Provide the [x, y] coordinate of the cell's center where the given text is located.  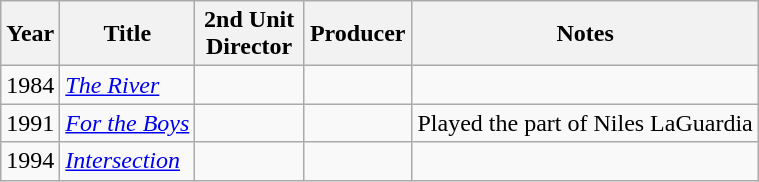
For the Boys [128, 123]
1991 [30, 123]
Notes [585, 34]
1984 [30, 85]
The River [128, 85]
Title [128, 34]
1994 [30, 161]
Year [30, 34]
Producer [358, 34]
2nd UnitDirector [250, 34]
Intersection [128, 161]
Played the part of Niles LaGuardia [585, 123]
